Scan for the cell matching the given text and deliver its (x, y) coordinate at center. 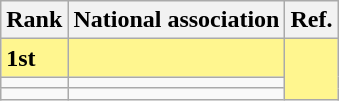
Rank (34, 20)
National association (176, 20)
1st (34, 58)
Ref. (312, 20)
